Return the (x, y) coordinate for the center point of the cell that contains the specified text.  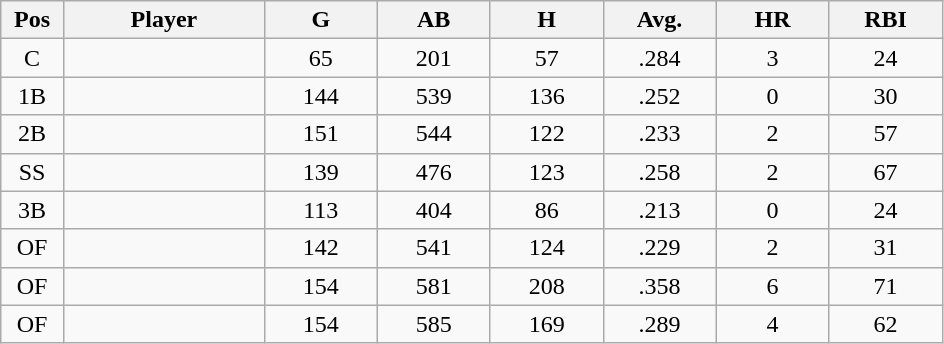
SS (32, 172)
539 (434, 96)
.233 (660, 134)
124 (546, 248)
.358 (660, 286)
4 (772, 324)
142 (320, 248)
Player (164, 20)
Avg. (660, 20)
544 (434, 134)
123 (546, 172)
113 (320, 210)
H (546, 20)
581 (434, 286)
71 (886, 286)
169 (546, 324)
.284 (660, 58)
3 (772, 58)
86 (546, 210)
3B (32, 210)
404 (434, 210)
.289 (660, 324)
.213 (660, 210)
6 (772, 286)
65 (320, 58)
585 (434, 324)
C (32, 58)
30 (886, 96)
476 (434, 172)
122 (546, 134)
541 (434, 248)
.252 (660, 96)
201 (434, 58)
31 (886, 248)
HR (772, 20)
RBI (886, 20)
67 (886, 172)
2B (32, 134)
.258 (660, 172)
1B (32, 96)
Pos (32, 20)
G (320, 20)
151 (320, 134)
208 (546, 286)
62 (886, 324)
136 (546, 96)
.229 (660, 248)
139 (320, 172)
144 (320, 96)
AB (434, 20)
